Find where the given text appears and provide that cell's center as [x, y] coordinate. 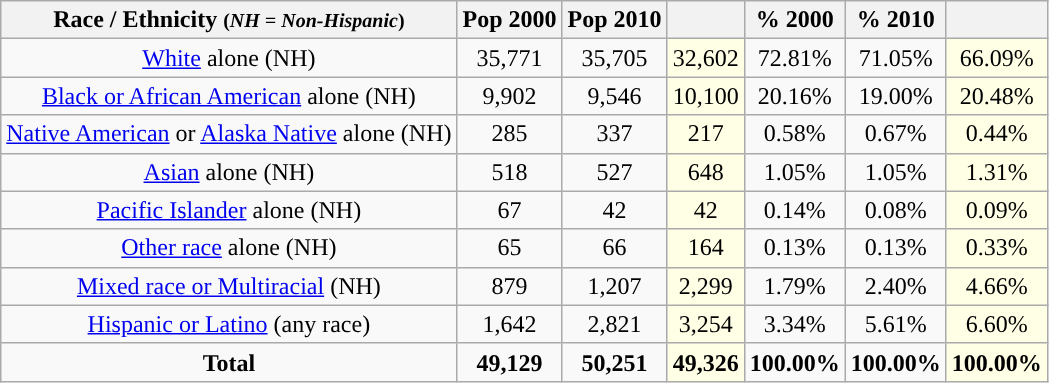
Pacific Islander alone (NH) [229, 210]
0.33% [996, 248]
Race / Ethnicity (NH = Non-Hispanic) [229, 20]
0.09% [996, 210]
217 [706, 134]
10,100 [706, 96]
879 [510, 286]
2,299 [706, 286]
9,902 [510, 96]
5.61% [896, 324]
66 [614, 248]
50,251 [614, 362]
9,546 [614, 96]
Pop 2000 [510, 20]
3.34% [794, 324]
65 [510, 248]
527 [614, 172]
49,129 [510, 362]
285 [510, 134]
Pop 2010 [614, 20]
2.40% [896, 286]
164 [706, 248]
32,602 [706, 58]
White alone (NH) [229, 58]
518 [510, 172]
67 [510, 210]
35,771 [510, 58]
6.60% [996, 324]
49,326 [706, 362]
0.67% [896, 134]
1,642 [510, 324]
4.66% [996, 286]
2,821 [614, 324]
20.16% [794, 96]
0.14% [794, 210]
35,705 [614, 58]
Black or African American alone (NH) [229, 96]
20.48% [996, 96]
3,254 [706, 324]
Other race alone (NH) [229, 248]
19.00% [896, 96]
66.09% [996, 58]
71.05% [896, 58]
Native American or Alaska Native alone (NH) [229, 134]
Asian alone (NH) [229, 172]
0.08% [896, 210]
1,207 [614, 286]
337 [614, 134]
Hispanic or Latino (any race) [229, 324]
1.79% [794, 286]
Mixed race or Multiracial (NH) [229, 286]
Total [229, 362]
% 2000 [794, 20]
% 2010 [896, 20]
0.44% [996, 134]
72.81% [794, 58]
0.58% [794, 134]
648 [706, 172]
1.31% [996, 172]
